Output the [X, Y] coordinate of the center of the cell containing the given text.  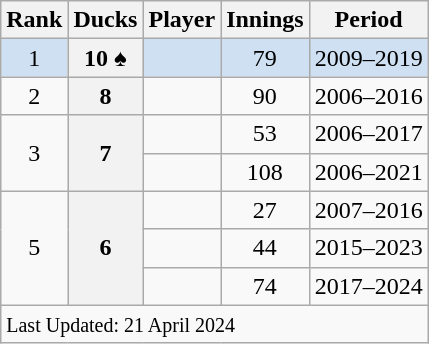
Rank [34, 20]
2006–2017 [368, 134]
27 [265, 210]
Player [182, 20]
5 [34, 248]
2015–2023 [368, 248]
44 [265, 248]
2007–2016 [368, 210]
1 [34, 58]
10 ♠ [106, 58]
74 [265, 286]
8 [106, 96]
3 [34, 153]
53 [265, 134]
Last Updated: 21 April 2024 [214, 324]
6 [106, 248]
Period [368, 20]
2006–2016 [368, 96]
Ducks [106, 20]
2 [34, 96]
Innings [265, 20]
108 [265, 172]
79 [265, 58]
2009–2019 [368, 58]
7 [106, 153]
2017–2024 [368, 286]
90 [265, 96]
2006–2021 [368, 172]
